Find where the given text appears and provide that cell's center as (x, y) coordinate. 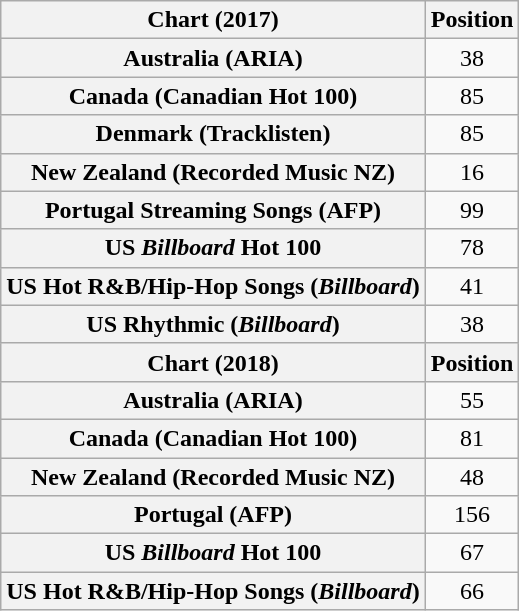
16 (472, 172)
Portugal (AFP) (213, 515)
Portugal Streaming Songs (AFP) (213, 210)
Chart (2018) (213, 362)
66 (472, 591)
Chart (2017) (213, 20)
78 (472, 248)
99 (472, 210)
81 (472, 438)
US Rhythmic (Billboard) (213, 324)
48 (472, 477)
Denmark (Tracklisten) (213, 134)
156 (472, 515)
55 (472, 400)
41 (472, 286)
67 (472, 553)
